Identify which cell holds the provided text, then report its [X, Y] central coordinate. 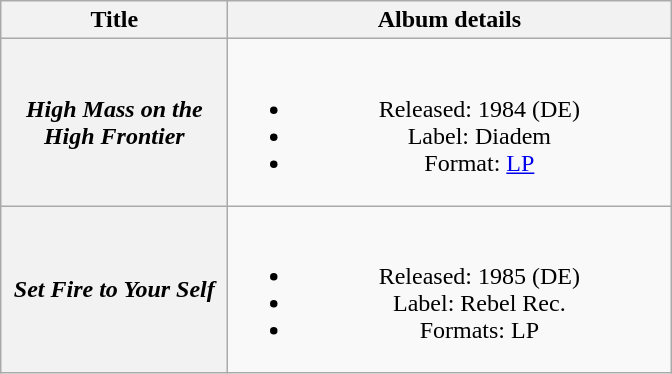
High Mass on the High Frontier [114, 122]
Album details [450, 20]
Released: 1985 (DE)Label: Rebel Rec.Formats: LP [450, 290]
Released: 1984 (DE)Label: DiademFormat: LP [450, 122]
Set Fire to Your Self [114, 290]
Title [114, 20]
